For the text-containing cell, return its midpoint in (x, y) coordinate format. 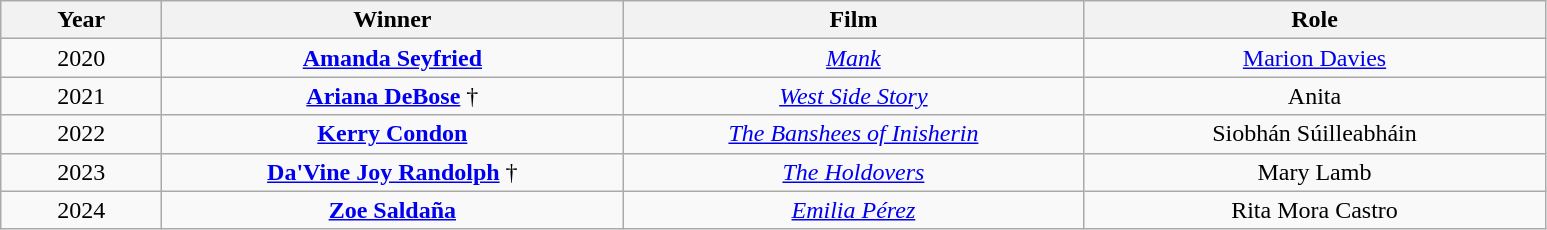
Role (1314, 20)
Emilia Pérez (854, 210)
Ariana DeBose † (392, 96)
Winner (392, 20)
Mary Lamb (1314, 172)
Marion Davies (1314, 58)
The Holdovers (854, 172)
2023 (82, 172)
Zoe Saldaña (392, 210)
The Banshees of Inisherin (854, 134)
Amanda Seyfried (392, 58)
2020 (82, 58)
2021 (82, 96)
Year (82, 20)
Mank (854, 58)
Da'Vine Joy Randolph † (392, 172)
2024 (82, 210)
Film (854, 20)
Rita Mora Castro (1314, 210)
2022 (82, 134)
West Side Story (854, 96)
Anita (1314, 96)
Siobhán Súilleabháin (1314, 134)
Kerry Condon (392, 134)
